Identify which cell holds the provided text, then report its [X, Y] central coordinate. 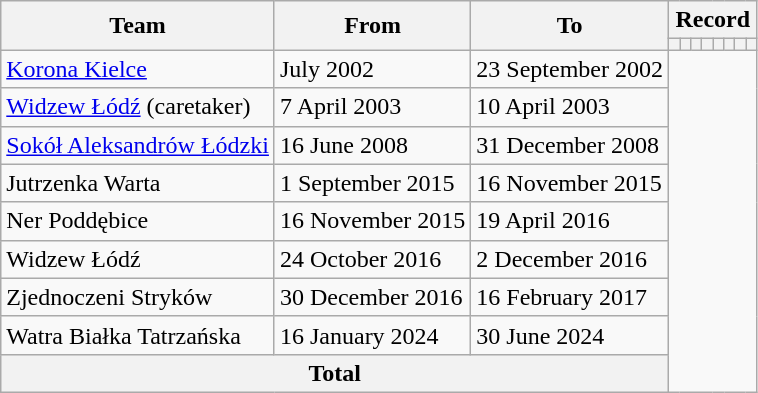
Korona Kielce [138, 69]
19 April 2016 [570, 221]
Zjednoczeni Stryków [138, 297]
Widzew Łódź (caretaker) [138, 107]
Sokół Aleksandrów Łódzki [138, 145]
23 September 2002 [570, 69]
7 April 2003 [372, 107]
July 2002 [372, 69]
2 December 2016 [570, 259]
Total [335, 373]
Widzew Łódź [138, 259]
Watra Białka Tatrzańska [138, 335]
From [372, 26]
24 October 2016 [372, 259]
30 December 2016 [372, 297]
16 February 2017 [570, 297]
Team [138, 26]
10 April 2003 [570, 107]
Jutrzenka Warta [138, 183]
31 December 2008 [570, 145]
1 September 2015 [372, 183]
30 June 2024 [570, 335]
Ner Poddębice [138, 221]
Record [713, 20]
16 June 2008 [372, 145]
16 January 2024 [372, 335]
To [570, 26]
